Locate the cell with the specified text and output its [X, Y] center coordinate. 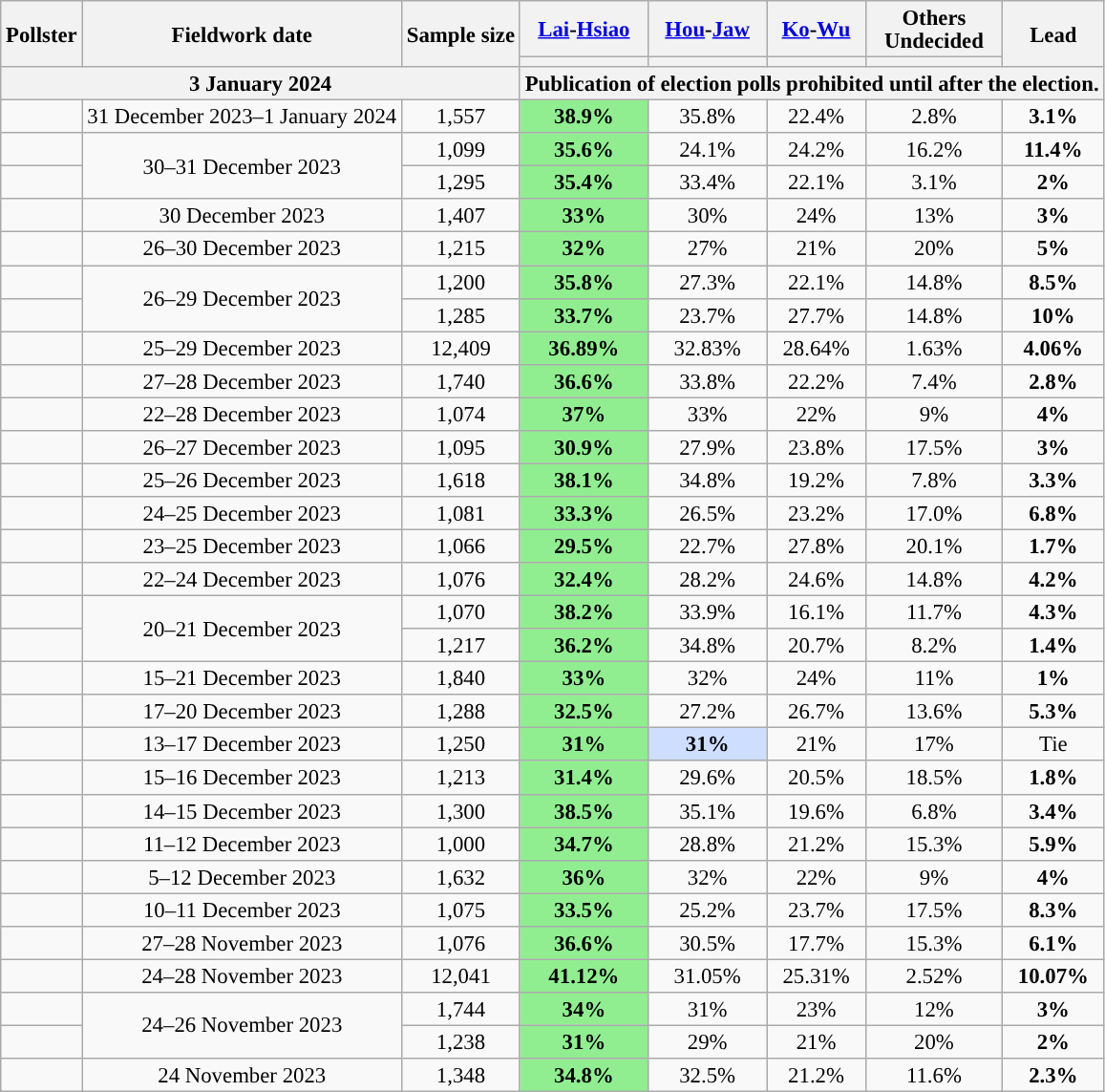
2.52% [934, 976]
1,288 [461, 711]
24–28 November 2023 [243, 976]
12,041 [461, 976]
1,066 [461, 546]
1,074 [461, 415]
8.2% [934, 646]
24–25 December 2023 [243, 514]
30–31 December 2023 [243, 166]
26–29 December 2023 [243, 298]
11.4% [1053, 149]
10–11 December 2023 [243, 910]
33.4% [707, 183]
27.8% [816, 546]
20.5% [816, 778]
1,744 [461, 1009]
24.6% [816, 579]
13.6% [934, 711]
1,070 [461, 613]
1.4% [1053, 646]
31 December 2023–1 January 2024 [243, 117]
4.06% [1053, 348]
25.31% [816, 976]
4.3% [1053, 613]
11–12 December 2023 [243, 845]
Lai-Hsiao [584, 29]
33.9% [707, 613]
27–28 December 2023 [243, 380]
OthersUndecided [934, 29]
Ko-Wu [816, 29]
33.5% [584, 910]
1,000 [461, 845]
5.3% [1053, 711]
20–21 December 2023 [243, 629]
Fieldwork date [243, 34]
30 December 2023 [243, 216]
1,300 [461, 810]
35.6% [584, 149]
5–12 December 2023 [243, 877]
36% [584, 877]
19.6% [816, 810]
20.1% [934, 546]
28.8% [707, 845]
4.2% [1053, 579]
30.9% [584, 447]
22.2% [816, 380]
31.05% [707, 976]
19.2% [816, 480]
Publication of election polls prohibited until after the election. [812, 84]
11.6% [934, 1076]
8.3% [1053, 910]
35.4% [584, 183]
35.1% [707, 810]
38.5% [584, 810]
6.1% [1053, 944]
3.3% [1053, 480]
7.8% [934, 480]
23–25 December 2023 [243, 546]
1.7% [1053, 546]
1,238 [461, 1041]
Hou-Jaw [707, 29]
30% [707, 216]
18.5% [934, 778]
28.2% [707, 579]
15–16 December 2023 [243, 778]
16.2% [934, 149]
24–26 November 2023 [243, 1026]
20.7% [816, 646]
3 January 2024 [261, 84]
2.3% [1053, 1076]
23% [816, 1009]
1,215 [461, 248]
31.4% [584, 778]
17–20 December 2023 [243, 711]
11.7% [934, 613]
38.9% [584, 117]
1,213 [461, 778]
1,200 [461, 283]
13–17 December 2023 [243, 745]
13% [934, 216]
37% [584, 415]
38.1% [584, 480]
17% [934, 745]
14–15 December 2023 [243, 810]
5.9% [1053, 845]
1,285 [461, 315]
5% [1053, 248]
28.64% [816, 348]
27% [707, 248]
Lead [1053, 34]
Sample size [461, 34]
1,075 [461, 910]
29.5% [584, 546]
1,740 [461, 380]
32.4% [584, 579]
27.3% [707, 283]
24 November 2023 [243, 1076]
29.6% [707, 778]
41.12% [584, 976]
1,250 [461, 745]
17.7% [816, 944]
1,295 [461, 183]
1,407 [461, 216]
27.2% [707, 711]
27–28 November 2023 [243, 944]
10% [1053, 315]
26.5% [707, 514]
27.9% [707, 447]
3.4% [1053, 810]
25–29 December 2023 [243, 348]
22–24 December 2023 [243, 579]
36.2% [584, 646]
36.89% [584, 348]
22.4% [816, 117]
24.2% [816, 149]
12% [934, 1009]
16.1% [816, 613]
29% [707, 1041]
27.7% [816, 315]
1,081 [461, 514]
25–26 December 2023 [243, 480]
22.7% [707, 546]
10.07% [1053, 976]
23.2% [816, 514]
26.7% [816, 711]
23.8% [816, 447]
24.1% [707, 149]
Tie [1053, 745]
33.7% [584, 315]
17.0% [934, 514]
8.5% [1053, 283]
1,632 [461, 877]
Pollster [42, 34]
33.3% [584, 514]
34.7% [584, 845]
26–27 December 2023 [243, 447]
1.63% [934, 348]
12,409 [461, 348]
11% [934, 678]
1% [1053, 678]
1,095 [461, 447]
38.2% [584, 613]
25.2% [707, 910]
1,217 [461, 646]
1.8% [1053, 778]
1,348 [461, 1076]
30.5% [707, 944]
22–28 December 2023 [243, 415]
26–30 December 2023 [243, 248]
33.8% [707, 380]
34% [584, 1009]
1,557 [461, 117]
15–21 December 2023 [243, 678]
1,618 [461, 480]
1,840 [461, 678]
32.83% [707, 348]
7.4% [934, 380]
1,099 [461, 149]
